Search for the cell housing the specified text and yield its [x, y] center coordinate. 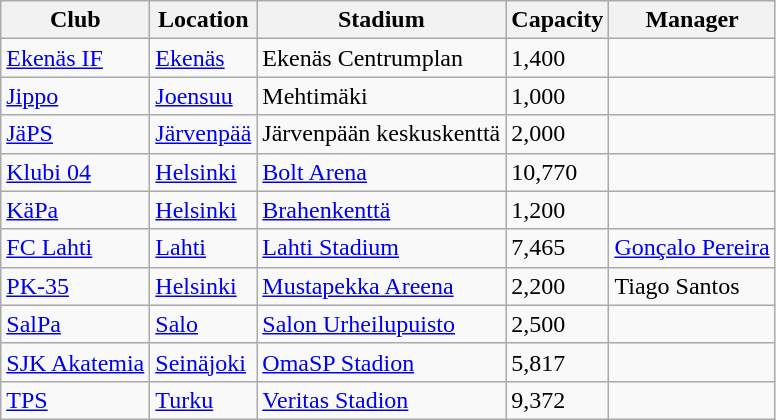
9,372 [558, 400]
Veritas Stadion [382, 400]
KäPa [76, 210]
Joensuu [204, 96]
1,200 [558, 210]
OmaSP Stadion [382, 362]
2,500 [558, 324]
10,770 [558, 172]
PK-35 [76, 286]
Bolt Arena [382, 172]
Club [76, 20]
Ekenäs Centrumplan [382, 58]
Mustapekka Areena [382, 286]
Tiago Santos [692, 286]
SJK Akatemia [76, 362]
Jippo [76, 96]
Järvenpään keskuskenttä [382, 134]
FC Lahti [76, 248]
7,465 [558, 248]
Turku [204, 400]
Stadium [382, 20]
Manager [692, 20]
1,400 [558, 58]
Salon Urheilupuisto [382, 324]
5,817 [558, 362]
Järvenpää [204, 134]
TPS [76, 400]
1,000 [558, 96]
Lahti [204, 248]
Ekenäs IF [76, 58]
Salo [204, 324]
Seinäjoki [204, 362]
2,000 [558, 134]
Lahti Stadium [382, 248]
Gonçalo Pereira [692, 248]
Mehtimäki [382, 96]
2,200 [558, 286]
Location [204, 20]
Ekenäs [204, 58]
Capacity [558, 20]
Klubi 04 [76, 172]
JäPS [76, 134]
Brahenkenttä [382, 210]
SalPa [76, 324]
